Search for the cell housing the specified text and yield its (X, Y) center coordinate. 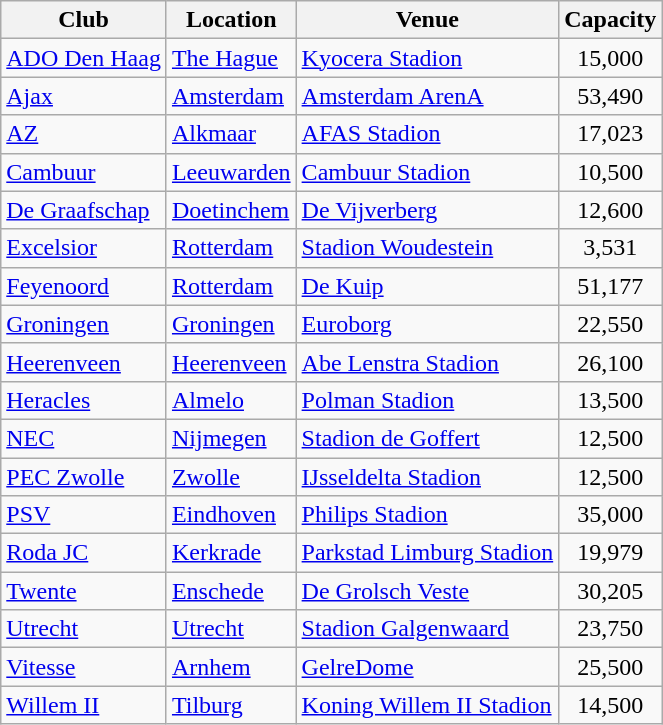
10,500 (610, 172)
19,979 (610, 553)
Stadion Galgenwaard (428, 629)
AZ (84, 134)
ADO Den Haag (84, 58)
Parkstad Limburg Stadion (428, 553)
Willem II (84, 705)
Ajax (84, 96)
14,500 (610, 705)
Philips Stadion (428, 515)
23,750 (610, 629)
Kerkrade (231, 553)
Cambuur Stadion (428, 172)
15,000 (610, 58)
Excelsior (84, 248)
AFAS Stadion (428, 134)
Tilburg (231, 705)
Amsterdam ArenA (428, 96)
Twente (84, 591)
De Grolsch Veste (428, 591)
17,023 (610, 134)
26,100 (610, 362)
Location (231, 20)
Euroborg (428, 324)
De Vijverberg (428, 210)
Zwolle (231, 477)
35,000 (610, 515)
Cambuur (84, 172)
The Hague (231, 58)
Enschede (231, 591)
IJsseldelta Stadion (428, 477)
12,600 (610, 210)
3,531 (610, 248)
Roda JC (84, 553)
Doetinchem (231, 210)
Stadion Woudestein (428, 248)
Kyocera Stadion (428, 58)
Almelo (231, 400)
Vitesse (84, 667)
Feyenoord (84, 286)
Heracles (84, 400)
22,550 (610, 324)
Koning Willem II Stadion (428, 705)
PEC Zwolle (84, 477)
Amsterdam (231, 96)
Leeuwarden (231, 172)
51,177 (610, 286)
PSV (84, 515)
Alkmaar (231, 134)
De Graafschap (84, 210)
30,205 (610, 591)
Arnhem (231, 667)
De Kuip (428, 286)
Stadion de Goffert (428, 438)
25,500 (610, 667)
Abe Lenstra Stadion (428, 362)
Nijmegen (231, 438)
GelreDome (428, 667)
Venue (428, 20)
13,500 (610, 400)
Club (84, 20)
53,490 (610, 96)
Capacity (610, 20)
NEC (84, 438)
Eindhoven (231, 515)
Polman Stadion (428, 400)
